Detect which cell encompasses the target text, then output its (x, y) center coordinate. 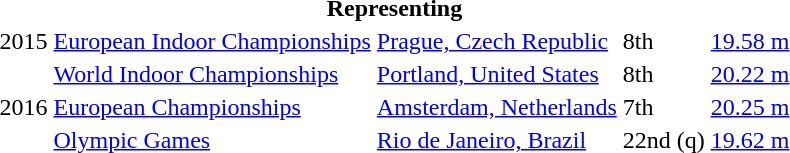
World Indoor Championships (212, 74)
Amsterdam, Netherlands (496, 107)
European Indoor Championships (212, 41)
Portland, United States (496, 74)
7th (664, 107)
European Championships (212, 107)
Prague, Czech Republic (496, 41)
